Scan for the cell matching the given text and deliver its (x, y) coordinate at center. 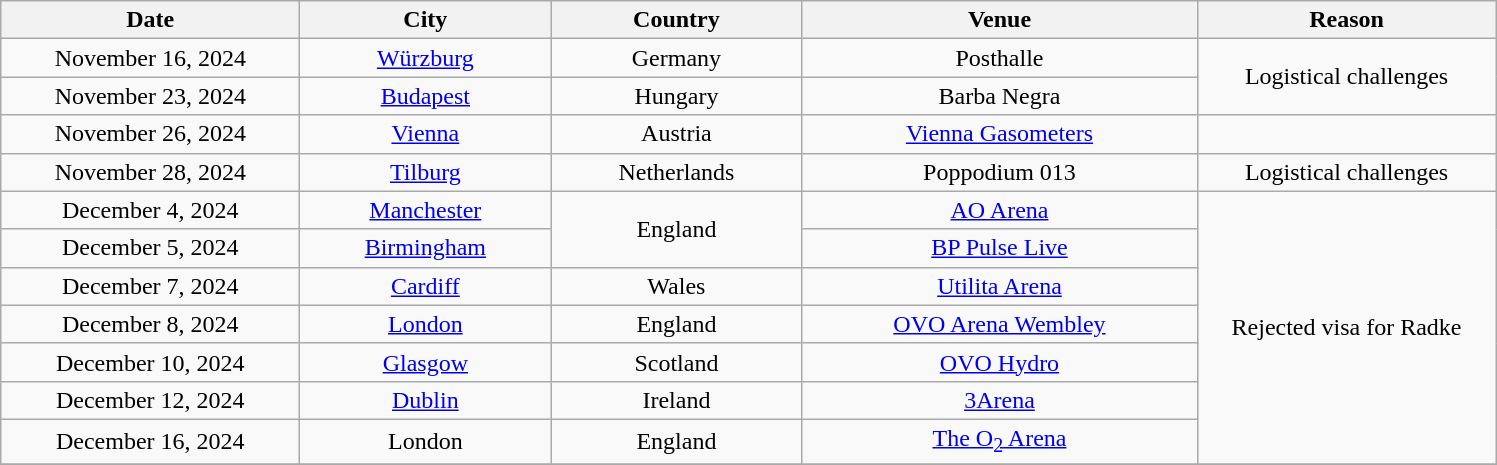
Budapest (426, 96)
December 4, 2024 (150, 210)
December 12, 2024 (150, 400)
BP Pulse Live (1000, 248)
Reason (1346, 20)
November 26, 2024 (150, 134)
Netherlands (676, 172)
Manchester (426, 210)
December 5, 2024 (150, 248)
Barba Negra (1000, 96)
December 10, 2024 (150, 362)
December 7, 2024 (150, 286)
Vienna Gasometers (1000, 134)
Utilita Arena (1000, 286)
Ireland (676, 400)
3Arena (1000, 400)
December 16, 2024 (150, 441)
Scotland (676, 362)
Glasgow (426, 362)
The O2 Arena (1000, 441)
Country (676, 20)
OVO Hydro (1000, 362)
Würzburg (426, 58)
City (426, 20)
November 28, 2024 (150, 172)
Birmingham (426, 248)
Germany (676, 58)
Rejected visa for Radke (1346, 328)
Poppodium 013 (1000, 172)
November 23, 2024 (150, 96)
Austria (676, 134)
December 8, 2024 (150, 324)
AO Arena (1000, 210)
Posthalle (1000, 58)
Venue (1000, 20)
Tilburg (426, 172)
Date (150, 20)
Hungary (676, 96)
November 16, 2024 (150, 58)
Wales (676, 286)
Dublin (426, 400)
OVO Arena Wembley (1000, 324)
Cardiff (426, 286)
Vienna (426, 134)
